Detect which cell encompasses the target text, then output its [x, y] center coordinate. 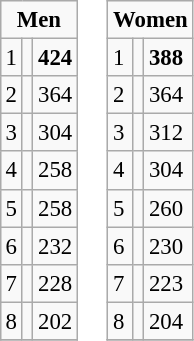
Men [38, 20]
232 [56, 246]
312 [168, 133]
204 [168, 321]
424 [56, 58]
Women [150, 20]
202 [56, 321]
388 [168, 58]
223 [168, 283]
228 [56, 283]
260 [168, 208]
230 [168, 246]
